Return [X, Y] of the center of cell containing provided text 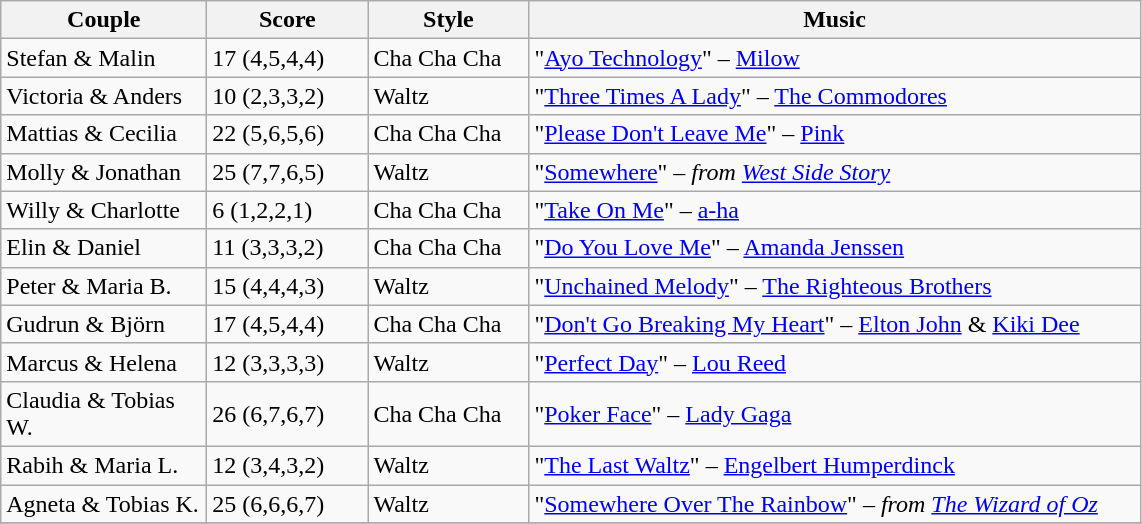
"Somewhere Over The Rainbow" – from The Wizard of Oz [834, 503]
15 (4,4,4,3) [288, 286]
Molly & Jonathan [104, 172]
26 (6,7,6,7) [288, 414]
"Take On Me" – a-ha [834, 210]
"The Last Waltz" – Engelbert Humperdinck [834, 465]
11 (3,3,3,2) [288, 248]
6 (1,2,2,1) [288, 210]
Agneta & Tobias K. [104, 503]
"Perfect Day" – Lou Reed [834, 362]
Willy & Charlotte [104, 210]
Stefan & Malin [104, 58]
"Please Don't Leave Me" – Pink [834, 134]
Elin & Daniel [104, 248]
Style [448, 20]
"Unchained Melody" – The Righteous Brothers [834, 286]
Marcus & Helena [104, 362]
Mattias & Cecilia [104, 134]
22 (5,6,5,6) [288, 134]
25 (7,7,6,5) [288, 172]
25 (6,6,6,7) [288, 503]
"Don't Go Breaking My Heart" – Elton John & Kiki Dee [834, 324]
Gudrun & Björn [104, 324]
Claudia & Tobias W. [104, 414]
Score [288, 20]
10 (2,3,3,2) [288, 96]
Peter & Maria B. [104, 286]
Victoria & Anders [104, 96]
"Somewhere" – from West Side Story [834, 172]
"Three Times A Lady" – The Commodores [834, 96]
"Poker Face" – Lady Gaga [834, 414]
12 (3,4,3,2) [288, 465]
Music [834, 20]
Rabih & Maria L. [104, 465]
12 (3,3,3,3) [288, 362]
"Do You Love Me" – Amanda Jenssen [834, 248]
"Ayo Technology" – Milow [834, 58]
Couple [104, 20]
